Detect which cell encompasses the target text, then output its [x, y] center coordinate. 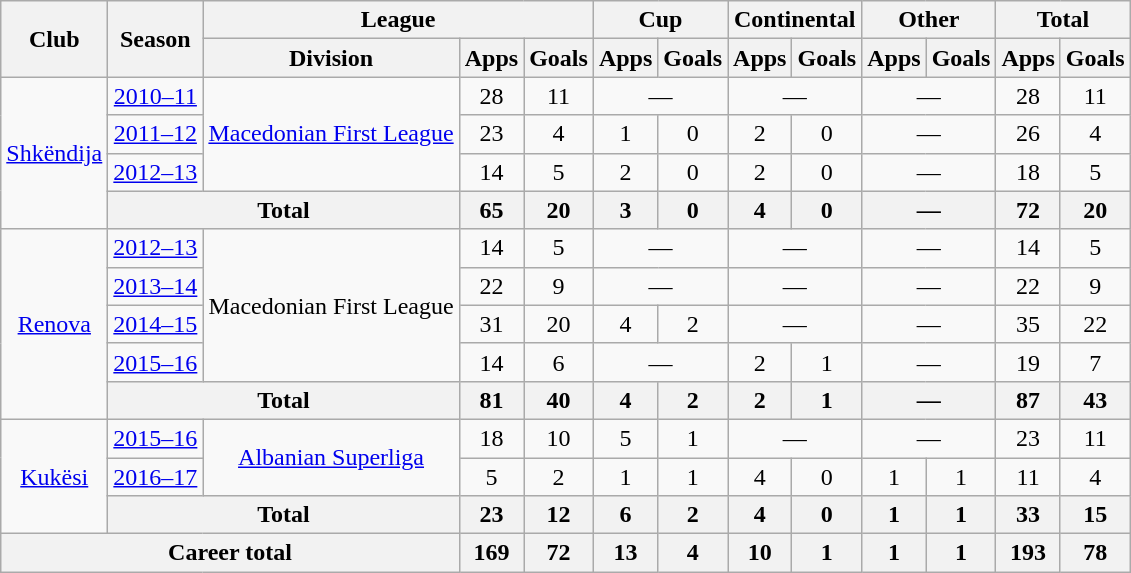
43 [1095, 400]
Renova [54, 324]
2013–14 [156, 286]
81 [491, 400]
League [398, 20]
3 [625, 210]
33 [1028, 515]
Continental [795, 20]
15 [1095, 515]
Club [54, 39]
Career total [230, 553]
Other [929, 20]
13 [625, 553]
Cup [660, 20]
169 [491, 553]
7 [1095, 362]
31 [491, 324]
19 [1028, 362]
2010–11 [156, 96]
26 [1028, 134]
193 [1028, 553]
Shkëndija [54, 153]
35 [1028, 324]
78 [1095, 553]
Kukësi [54, 476]
2011–12 [156, 134]
12 [559, 515]
65 [491, 210]
Season [156, 39]
Division [331, 58]
Albanian Superliga [331, 457]
2014–15 [156, 324]
87 [1028, 400]
40 [559, 400]
2016–17 [156, 477]
